Scan for the cell matching the given text and deliver its (X, Y) coordinate at center. 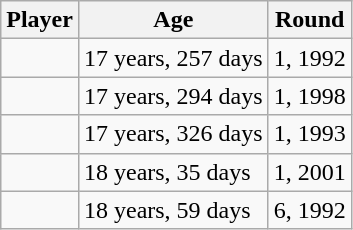
1, 1992 (310, 58)
1, 1998 (310, 96)
18 years, 35 days (173, 172)
17 years, 294 days (173, 96)
Player (40, 20)
Round (310, 20)
1, 1993 (310, 134)
17 years, 326 days (173, 134)
18 years, 59 days (173, 210)
1, 2001 (310, 172)
6, 1992 (310, 210)
Age (173, 20)
17 years, 257 days (173, 58)
